Extract the (X, Y) coordinate from the center of the cell holding the provided text.  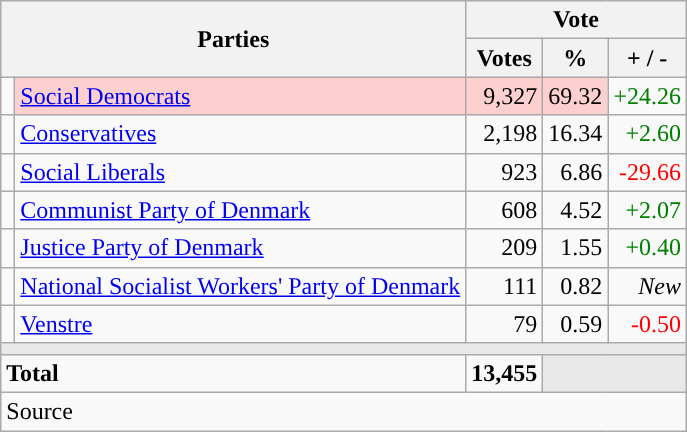
+2.07 (648, 210)
9,327 (504, 96)
National Socialist Workers' Party of Denmark (240, 286)
Total (234, 373)
16.34 (576, 134)
Justice Party of Denmark (240, 248)
608 (504, 210)
Votes (504, 58)
Social Liberals (240, 172)
Venstre (240, 324)
0.59 (576, 324)
+2.60 (648, 134)
Source (344, 411)
New (648, 286)
13,455 (504, 373)
+ / - (648, 58)
Social Democrats (240, 96)
0.82 (576, 286)
-29.66 (648, 172)
-0.50 (648, 324)
+24.26 (648, 96)
+0.40 (648, 248)
Communist Party of Denmark (240, 210)
4.52 (576, 210)
Vote (576, 20)
1.55 (576, 248)
923 (504, 172)
79 (504, 324)
6.86 (576, 172)
111 (504, 286)
209 (504, 248)
Parties (234, 39)
Conservatives (240, 134)
69.32 (576, 96)
% (576, 58)
2,198 (504, 134)
